Extract the [X, Y] coordinate from the center of the cell holding the provided text.  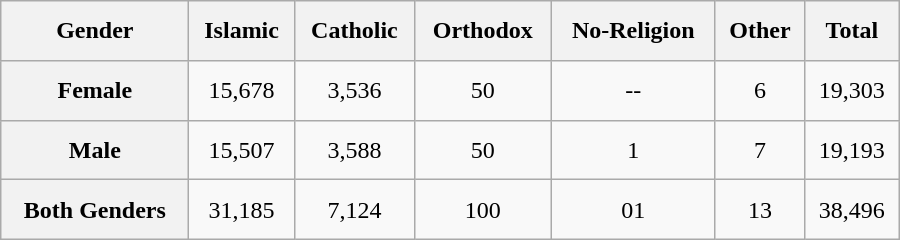
No-Religion [633, 31]
13 [760, 210]
31,185 [242, 210]
7,124 [354, 210]
Female [95, 90]
38,496 [852, 210]
-- [633, 90]
Catholic [354, 31]
01 [633, 210]
3,588 [354, 150]
Total [852, 31]
6 [760, 90]
19,193 [852, 150]
1 [633, 150]
Islamic [242, 31]
Gender [95, 31]
Both Genders [95, 210]
Orthodox [482, 31]
15,507 [242, 150]
7 [760, 150]
3,536 [354, 90]
Other [760, 31]
100 [482, 210]
Male [95, 150]
19,303 [852, 90]
15,678 [242, 90]
